Extract the (x, y) coordinate from the center of the cell holding the provided text.  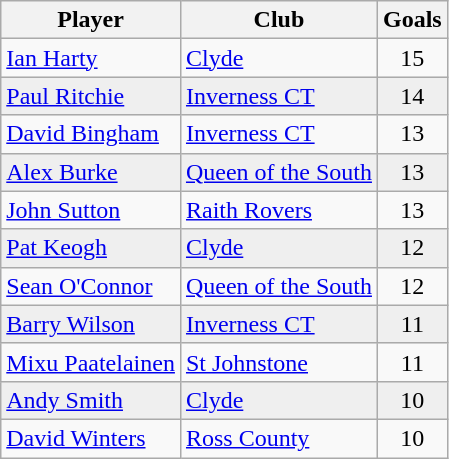
Mixu Paatelainen (91, 362)
St Johnstone (278, 362)
John Sutton (91, 210)
Goals (412, 20)
Club (278, 20)
Alex Burke (91, 172)
Paul Ritchie (91, 96)
15 (412, 58)
Raith Rovers (278, 210)
14 (412, 96)
David Winters (91, 438)
Player (91, 20)
Andy Smith (91, 400)
Ross County (278, 438)
David Bingham (91, 134)
Sean O'Connor (91, 286)
Pat Keogh (91, 248)
Ian Harty (91, 58)
Barry Wilson (91, 324)
